Capture the cell that displays the provided text and extract its (X, Y) central coordinate. 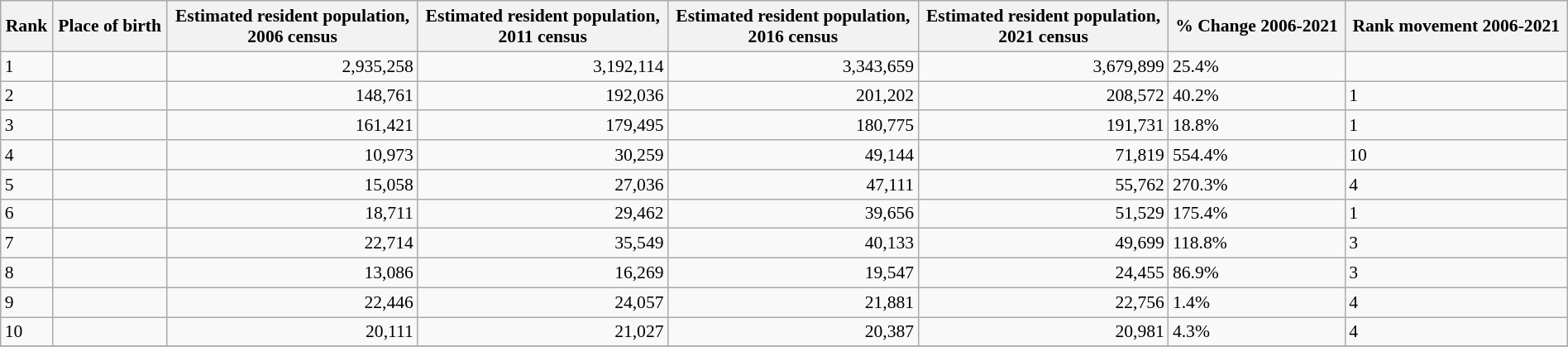
161,421 (293, 126)
18,711 (293, 214)
6 (26, 214)
Rank movement 2006-2021 (1456, 27)
8 (26, 273)
18.8% (1257, 126)
% Change 2006-2021 (1257, 27)
179,495 (543, 126)
13,086 (293, 273)
Estimated resident population, 2006 census (293, 27)
180,775 (794, 126)
22,714 (293, 243)
24,057 (543, 302)
9 (26, 302)
71,819 (1044, 155)
40,133 (794, 243)
191,731 (1044, 126)
192,036 (543, 96)
49,699 (1044, 243)
15,058 (293, 185)
21,027 (543, 332)
20,981 (1044, 332)
21,881 (794, 302)
Rank (26, 27)
25.4% (1257, 66)
35,549 (543, 243)
55,762 (1044, 185)
3,679,899 (1044, 66)
19,547 (794, 273)
Estimated resident population, 2016 census (794, 27)
24,455 (1044, 273)
118.8% (1257, 243)
39,656 (794, 214)
175.4% (1257, 214)
51,529 (1044, 214)
20,387 (794, 332)
3,343,659 (794, 66)
2 (26, 96)
30,259 (543, 155)
49,144 (794, 155)
10,973 (293, 155)
29,462 (543, 214)
Place of birth (109, 27)
2,935,258 (293, 66)
22,756 (1044, 302)
3,192,114 (543, 66)
4.3% (1257, 332)
Estimated resident population, 2021 census (1044, 27)
40.2% (1257, 96)
22,446 (293, 302)
47,111 (794, 185)
1.4% (1257, 302)
16,269 (543, 273)
5 (26, 185)
201,202 (794, 96)
208,572 (1044, 96)
20,111 (293, 332)
554.4% (1257, 155)
7 (26, 243)
Estimated resident population, 2011 census (543, 27)
86.9% (1257, 273)
270.3% (1257, 185)
148,761 (293, 96)
27,036 (543, 185)
